Return the (x, y) coordinate for the center point of the cell that contains the specified text.  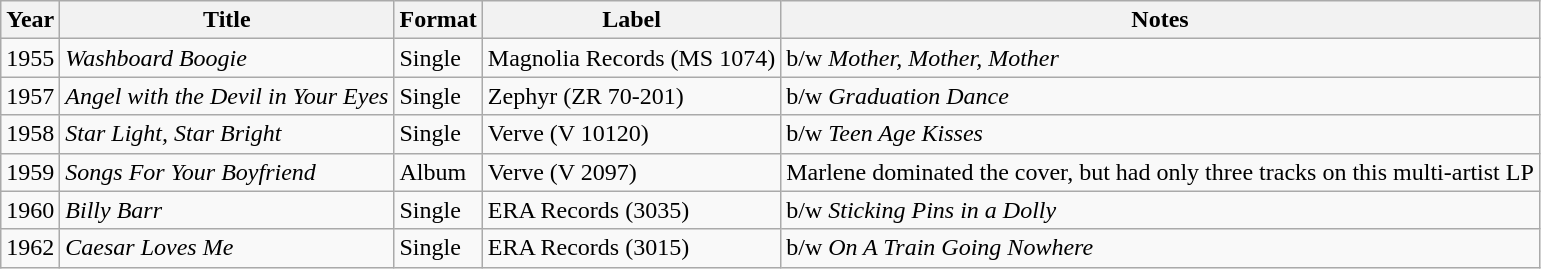
Title (227, 20)
1958 (30, 134)
Notes (1160, 20)
Year (30, 20)
1957 (30, 96)
1960 (30, 210)
b/w Sticking Pins in a Dolly (1160, 210)
Label (631, 20)
Magnolia Records (MS 1074) (631, 58)
1959 (30, 172)
b/w Teen Age Kisses (1160, 134)
ERA Records (3015) (631, 248)
b/w On A Train Going Nowhere (1160, 248)
Marlene dominated the cover, but had only three tracks on this multi-artist LP (1160, 172)
Verve (V 2097) (631, 172)
Zephyr (ZR 70-201) (631, 96)
1955 (30, 58)
Billy Barr (227, 210)
Star Light, Star Bright (227, 134)
ERA Records (3035) (631, 210)
b/w Mother, Mother, Mother (1160, 58)
Album (438, 172)
Songs For Your Boyfriend (227, 172)
Verve (V 10120) (631, 134)
Washboard Boogie (227, 58)
b/w Graduation Dance (1160, 96)
Caesar Loves Me (227, 248)
Format (438, 20)
Angel with the Devil in Your Eyes (227, 96)
1962 (30, 248)
